Determine the (X, Y) coordinate at the center of the cell enclosing the given text.  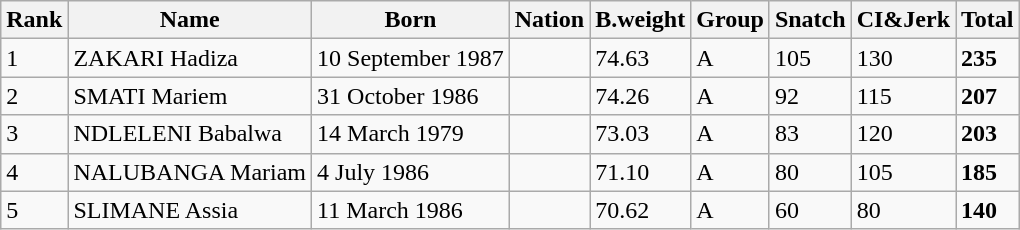
Nation (549, 20)
Born (411, 20)
74.26 (640, 96)
Group (730, 20)
10 September 1987 (411, 58)
Snatch (810, 20)
130 (903, 58)
B.weight (640, 20)
1 (34, 58)
5 (34, 210)
83 (810, 134)
Name (190, 20)
203 (988, 134)
31 October 1986 (411, 96)
3 (34, 134)
235 (988, 58)
NDLELENI Babalwa (190, 134)
4 July 1986 (411, 172)
73.03 (640, 134)
14 March 1979 (411, 134)
70.62 (640, 210)
4 (34, 172)
NALUBANGA Mariam (190, 172)
185 (988, 172)
2 (34, 96)
71.10 (640, 172)
Rank (34, 20)
92 (810, 96)
Total (988, 20)
207 (988, 96)
SLIMANE Assia (190, 210)
60 (810, 210)
74.63 (640, 58)
SMATI Mariem (190, 96)
115 (903, 96)
120 (903, 134)
140 (988, 210)
ZAKARI Hadiza (190, 58)
11 March 1986 (411, 210)
CI&Jerk (903, 20)
